Search for the cell housing the specified text and yield its (X, Y) center coordinate. 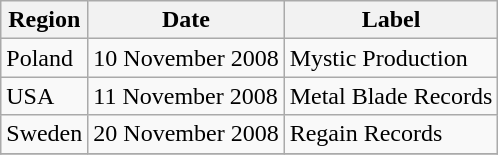
Mystic Production (391, 58)
Metal Blade Records (391, 96)
10 November 2008 (186, 58)
11 November 2008 (186, 96)
20 November 2008 (186, 134)
Regain Records (391, 134)
USA (44, 96)
Label (391, 20)
Sweden (44, 134)
Region (44, 20)
Date (186, 20)
Poland (44, 58)
